Pinpoint the cell where the given text exists, returning its (x, y) midpoint coordinate. 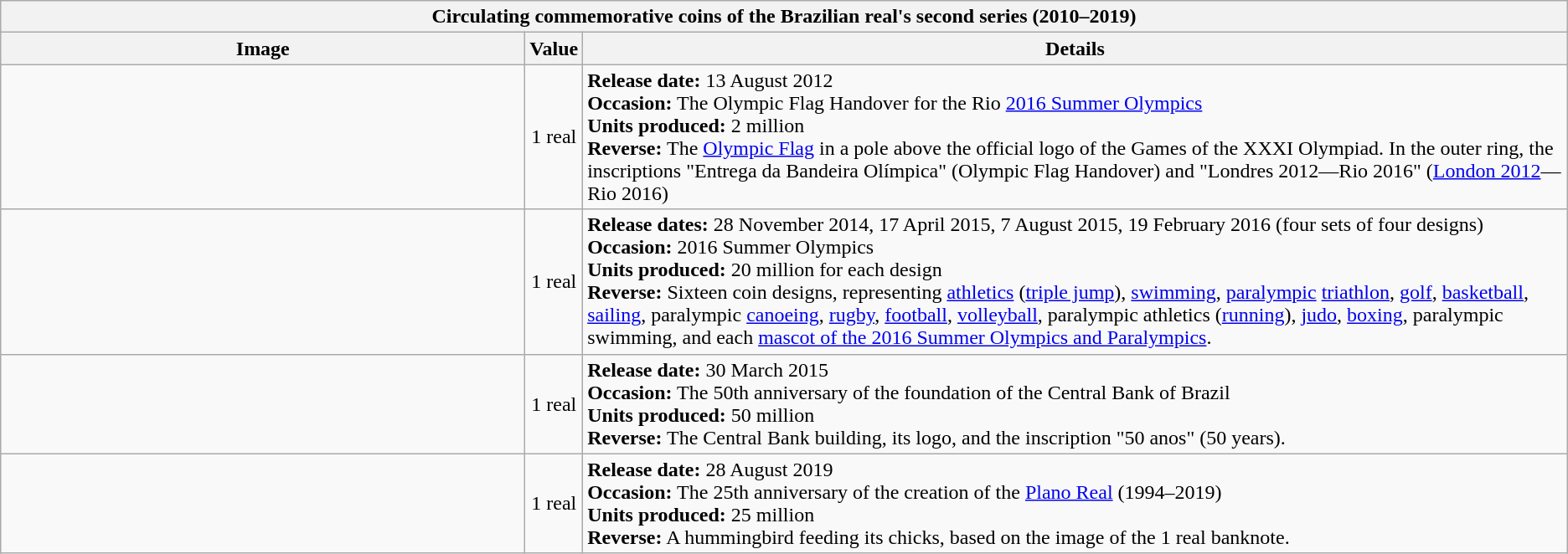
Value (554, 49)
Circulating commemorative coins of the Brazilian real's second series (2010–2019) (784, 17)
Details (1075, 49)
Image (263, 49)
